Return (x, y) of the center of cell containing provided text 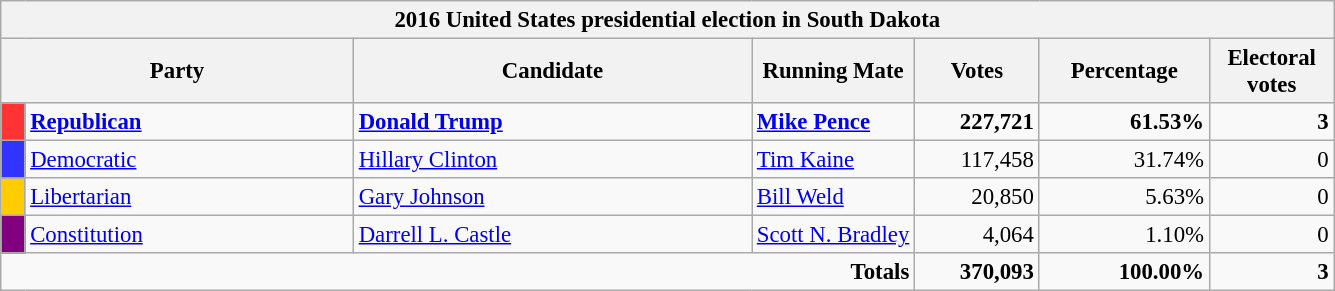
5.63% (1124, 197)
4,064 (978, 235)
227,721 (978, 122)
117,458 (978, 160)
1.10% (1124, 235)
Republican (189, 122)
Constitution (189, 235)
2016 United States presidential election in South Dakota (668, 20)
Hillary Clinton (552, 160)
31.74% (1124, 160)
Percentage (1124, 72)
Donald Trump (552, 122)
Mike Pence (834, 122)
20,850 (978, 197)
Votes (978, 72)
Party (178, 72)
Bill Weld (834, 197)
3 (1272, 122)
Electoral votes (1272, 72)
Running Mate (834, 72)
Scott N. Bradley (834, 235)
Libertarian (189, 197)
Gary Johnson (552, 197)
61.53% (1124, 122)
Democratic (189, 160)
Darrell L. Castle (552, 235)
Candidate (552, 72)
Tim Kaine (834, 160)
